Find where the given text appears and provide that cell's center as [x, y] coordinate. 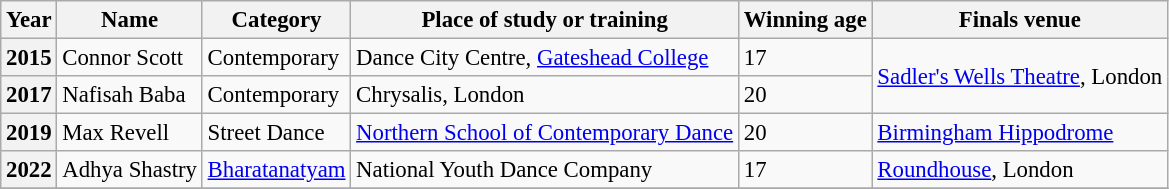
Bharatanatyam [276, 170]
Roundhouse, London [1020, 170]
Winning age [805, 20]
Chrysalis, London [545, 95]
Max Revell [130, 133]
National Youth Dance Company [545, 170]
Name [130, 20]
Birmingham Hippodrome [1020, 133]
Dance City Centre, Gateshead College [545, 58]
Northern School of Contemporary Dance [545, 133]
Place of study or training [545, 20]
2017 [29, 95]
Year [29, 20]
2022 [29, 170]
Connor Scott [130, 58]
Sadler's Wells Theatre, London [1020, 76]
Category [276, 20]
Adhya Shastry [130, 170]
Finals venue [1020, 20]
2015 [29, 58]
Street Dance [276, 133]
2019 [29, 133]
Nafisah Baba [130, 95]
